Extract the [x, y] coordinate from the center of the cell holding the provided text.  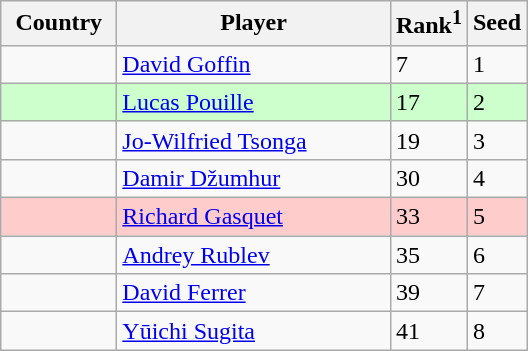
Jo-Wilfried Tsonga [254, 140]
3 [496, 140]
2 [496, 102]
David Ferrer [254, 293]
30 [428, 178]
Andrey Rublev [254, 255]
Damir Džumhur [254, 178]
35 [428, 255]
Seed [496, 24]
19 [428, 140]
4 [496, 178]
Player [254, 24]
41 [428, 331]
6 [496, 255]
1 [496, 64]
39 [428, 293]
Country [59, 24]
Rank1 [428, 24]
Yūichi Sugita [254, 331]
5 [496, 217]
17 [428, 102]
Lucas Pouille [254, 102]
8 [496, 331]
33 [428, 217]
David Goffin [254, 64]
Richard Gasquet [254, 217]
